Pinpoint the cell where the given text exists, returning its (X, Y) midpoint coordinate. 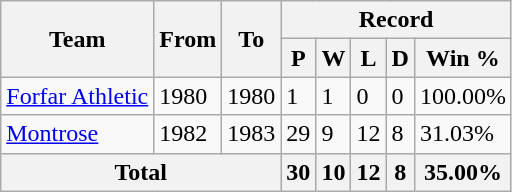
30 (298, 172)
From (188, 39)
Win % (462, 58)
9 (334, 134)
W (334, 58)
35.00% (462, 172)
100.00% (462, 96)
Montrose (78, 134)
L (368, 58)
31.03% (462, 134)
P (298, 58)
Total (141, 172)
D (400, 58)
1982 (188, 134)
Record (396, 20)
Forfar Athletic (78, 96)
10 (334, 172)
To (252, 39)
1983 (252, 134)
Team (78, 39)
29 (298, 134)
